Search for the cell housing the specified text and yield its [X, Y] center coordinate. 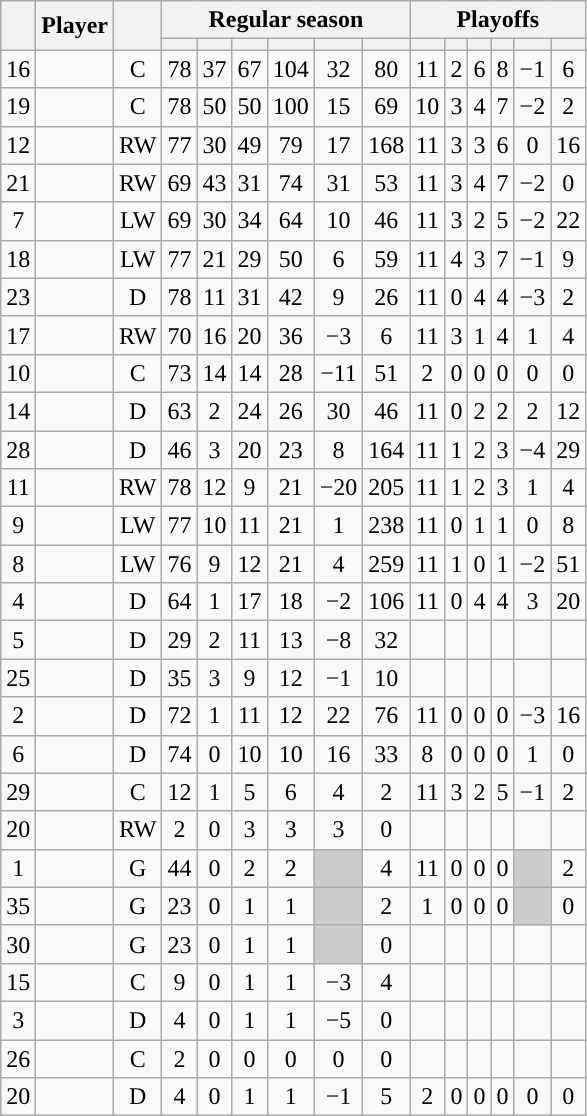
79 [290, 145]
164 [386, 449]
Playoffs [498, 20]
106 [386, 602]
53 [386, 183]
104 [290, 69]
25 [18, 678]
42 [290, 297]
49 [250, 145]
−4 [532, 449]
205 [386, 488]
63 [180, 411]
100 [290, 107]
80 [386, 69]
24 [250, 411]
−8 [338, 640]
33 [386, 754]
73 [180, 373]
44 [180, 868]
70 [180, 335]
34 [250, 221]
43 [214, 183]
Regular season [286, 20]
259 [386, 564]
−11 [338, 373]
−5 [338, 1020]
37 [214, 69]
36 [290, 335]
59 [386, 259]
168 [386, 145]
238 [386, 526]
67 [250, 69]
13 [290, 640]
Player [75, 26]
−20 [338, 488]
19 [18, 107]
72 [180, 716]
